From the cell containing the given text, extract its center point as (X, Y) coordinate. 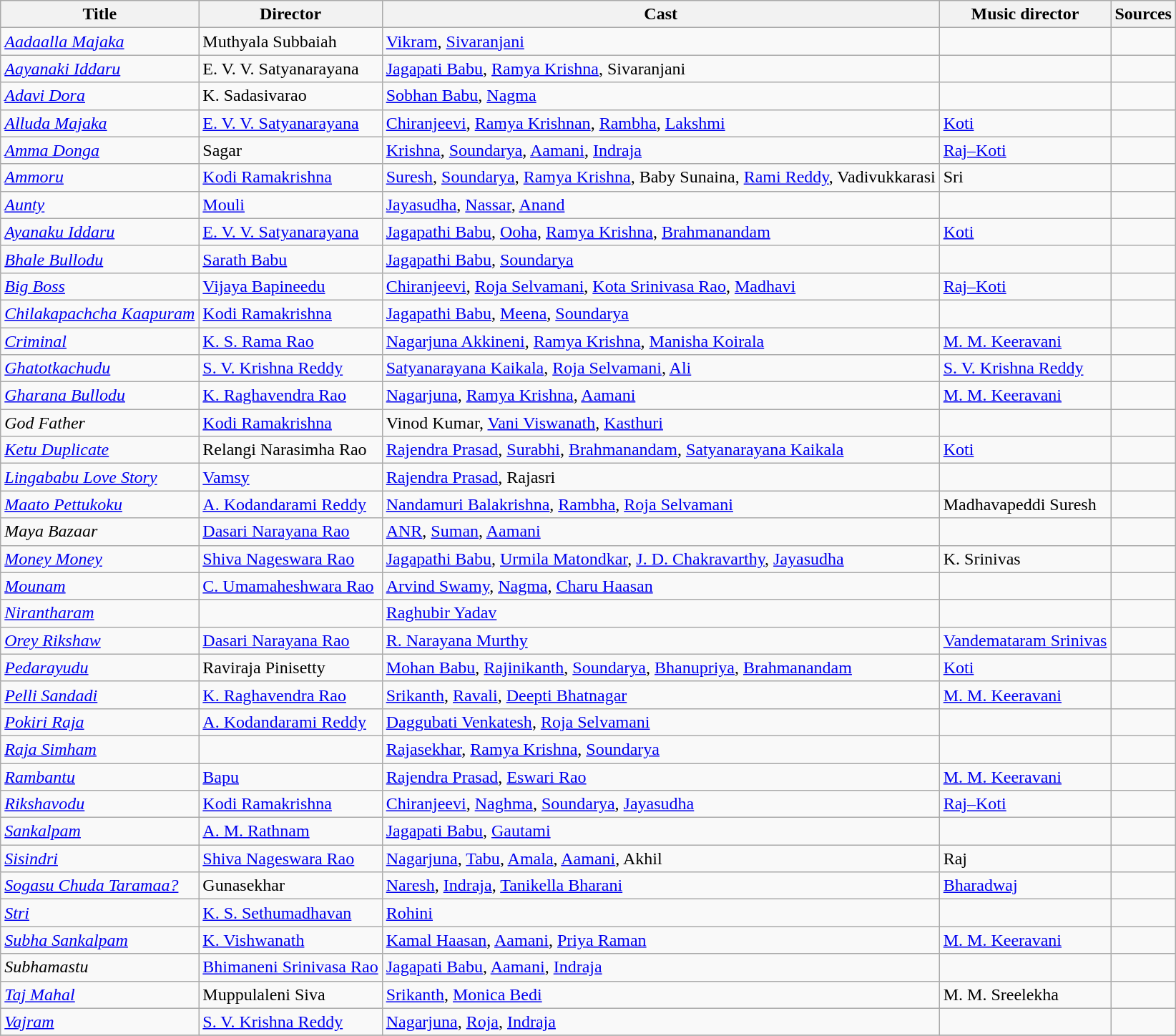
Suresh, Soundarya, Ramya Krishna, Baby Sunaina, Rami Reddy, Vadivukkarasi (661, 177)
Ghatotkachudu (100, 368)
Srikanth, Ravali, Deepti Bhatnagar (661, 695)
Aadaalla Majaka (100, 41)
Sogasu Chuda Taramaa? (100, 886)
Pokiri Raja (100, 722)
Relangi Narasimha Rao (290, 450)
Srikanth, Monica Bedi (661, 995)
ANR, Suman, Aamani (661, 532)
Nagarjuna, Roja, Indraja (661, 1022)
Raviraja Pinisetty (290, 668)
Orey Rikshaw (100, 640)
Bhale Bullodu (100, 259)
Big Boss (100, 286)
Vamsy (290, 477)
Sources (1143, 14)
Jagapati Babu, Aamani, Indraja (661, 967)
Sarath Babu (290, 259)
Pedarayudu (100, 668)
Mohan Babu, Rajinikanth, Soundarya, Bhanupriya, Brahmanandam (661, 668)
Cast (661, 14)
Bhimaneni Srinivasa Rao (290, 967)
Raja Simham (100, 749)
Chiranjeevi, Ramya Krishnan, Rambha, Lakshmi (661, 123)
Jayasudha, Nassar, Anand (661, 205)
M. M. Sreelekha (1025, 995)
Raj (1025, 859)
Aunty (100, 205)
Mounam (100, 586)
Director (290, 14)
K. Sadasivarao (290, 96)
Nandamuri Balakrishna, Rambha, Roja Selvamani (661, 504)
Daggubati Venkatesh, Roja Selvamani (661, 722)
Lingababu Love Story (100, 477)
Ketu Duplicate (100, 450)
Sankalpam (100, 831)
Rajendra Prasad, Surabhi, Brahmanandam, Satyanarayana Kaikala (661, 450)
Mouli (290, 205)
Jagapati Babu, Ramya Krishna, Sivaranjani (661, 69)
Rajendra Prasad, Rajasri (661, 477)
Stri (100, 913)
Sri (1025, 177)
Maato Pettukoku (100, 504)
Rambantu (100, 776)
Naresh, Indraja, Tanikella Bharani (661, 886)
Ammoru (100, 177)
K. Vishwanath (290, 940)
K. S. Rama Rao (290, 341)
Sagar (290, 150)
Rajendra Prasad, Eswari Rao (661, 776)
Subha Sankalpam (100, 940)
R. Narayana Murthy (661, 640)
Nirantharam (100, 613)
Jagapati Babu, Gautami (661, 831)
Bapu (290, 776)
Krishna, Soundarya, Aamani, Indraja (661, 150)
God Father (100, 423)
Adavi Dora (100, 96)
K. S. Sethumadhavan (290, 913)
Jagapathi Babu, Soundarya (661, 259)
Jagapathi Babu, Meena, Soundarya (661, 313)
Subhamastu (100, 967)
Chilakapachcha Kaapuram (100, 313)
Vikram, Sivaranjani (661, 41)
Vajram (100, 1022)
Aayanaki Iddaru (100, 69)
Sobhan Babu, Nagma (661, 96)
Nagarjuna, Ramya Krishna, Aamani (661, 396)
Nagarjuna Akkineni, Ramya Krishna, Manisha Koirala (661, 341)
Nagarjuna, Tabu, Amala, Aamani, Akhil (661, 859)
C. Umamaheshwara Rao (290, 586)
Maya Bazaar (100, 532)
Gharana Bullodu (100, 396)
Money Money (100, 559)
Muthyala Subbaiah (290, 41)
Sisindri (100, 859)
Alluda Majaka (100, 123)
Gunasekhar (290, 886)
Ayanaku Iddaru (100, 232)
Taj Mahal (100, 995)
K. Srinivas (1025, 559)
A. M. Rathnam (290, 831)
Chiranjeevi, Naghma, Soundarya, Jayasudha (661, 804)
Pelli Sandadi (100, 695)
Criminal (100, 341)
Title (100, 14)
Rohini (661, 913)
Rikshavodu (100, 804)
Kamal Haasan, Aamani, Priya Raman (661, 940)
Satyanarayana Kaikala, Roja Selvamani, Ali (661, 368)
Arvind Swamy, Nagma, Charu Haasan (661, 586)
Amma Donga (100, 150)
Jagapathi Babu, Urmila Matondkar, J. D. Chakravarthy, Jayasudha (661, 559)
Vinod Kumar, Vani Viswanath, Kasthuri (661, 423)
Bharadwaj (1025, 886)
Vandemataram Srinivas (1025, 640)
Vijaya Bapineedu (290, 286)
Rajasekhar, Ramya Krishna, Soundarya (661, 749)
Chiranjeevi, Roja Selvamani, Kota Srinivasa Rao, Madhavi (661, 286)
Madhavapeddi Suresh (1025, 504)
Music director (1025, 14)
Raghubir Yadav (661, 613)
Jagapathi Babu, Ooha, Ramya Krishna, Brahmanandam (661, 232)
Muppulaleni Siva (290, 995)
